Provide the [X, Y] coordinate of the cell's center where the given text is located.  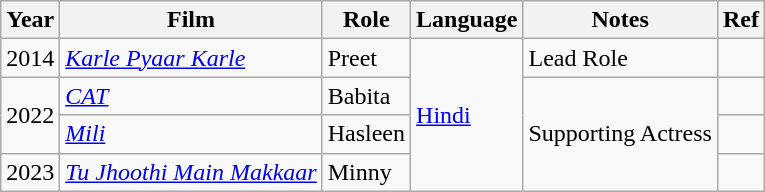
Preet [366, 58]
Year [30, 20]
Film [191, 20]
Supporting Actress [620, 134]
Tu Jhoothi Main Makkaar [191, 172]
Language [467, 20]
Role [366, 20]
Hasleen [366, 134]
2022 [30, 115]
Notes [620, 20]
CAT [191, 96]
Minny [366, 172]
Ref [740, 20]
2023 [30, 172]
Mili [191, 134]
Lead Role [620, 58]
Babita [366, 96]
Hindi [467, 115]
2014 [30, 58]
Karle Pyaar Karle [191, 58]
